For the text-containing cell, return its midpoint in [x, y] coordinate format. 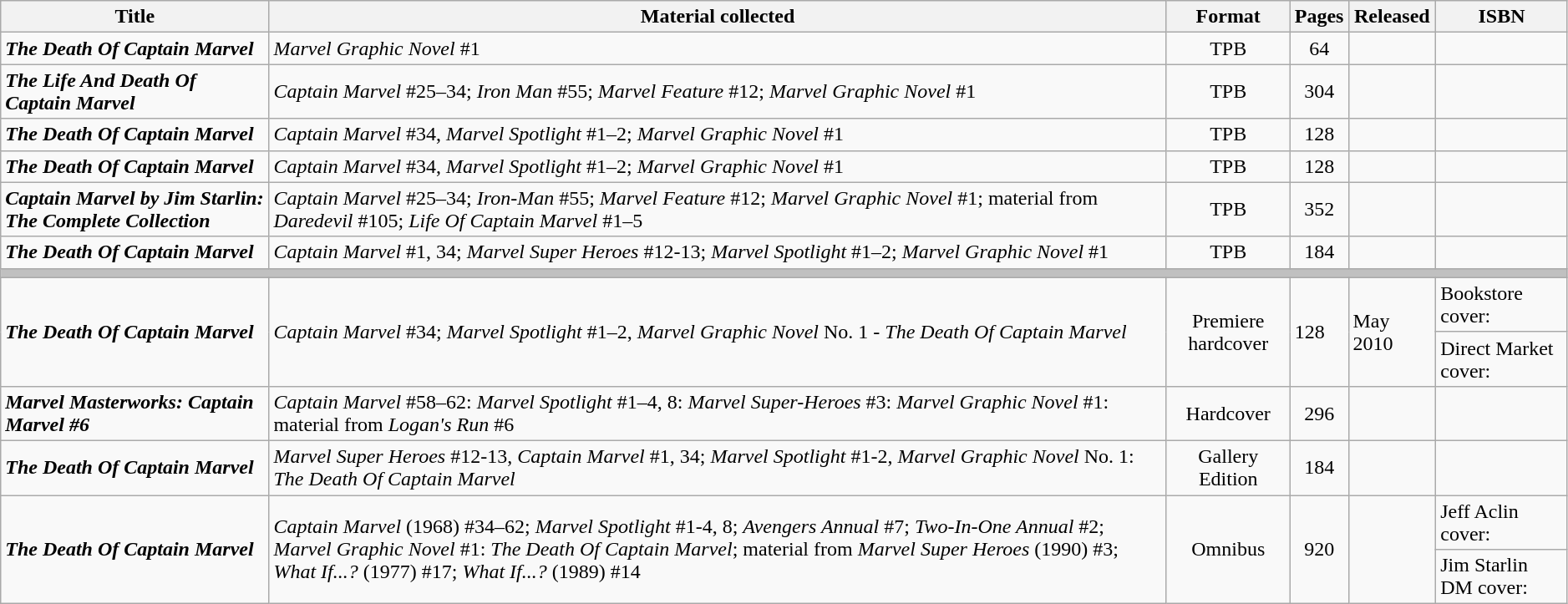
Format [1228, 17]
Premiere hardcover [1228, 332]
64 [1319, 48]
Hardcover [1228, 413]
304 [1319, 92]
Gallery Edition [1228, 468]
Captain Marvel #25–34; Iron Man #55; Marvel Feature #12; Marvel Graphic Novel #1 [718, 92]
ISBN [1502, 17]
Captain Marvel by Jim Starlin: The Complete Collection [135, 209]
296 [1319, 413]
Captain Marvel #25–34; Iron-Man #55; Marvel Feature #12; Marvel Graphic Novel #1; material from Daredevil #105; Life Of Captain Marvel #1–5 [718, 209]
Marvel Super Heroes #12-13, Captain Marvel #1, 34; Marvel Spotlight #1-2, Marvel Graphic Novel No. 1: The Death Of Captain Marvel [718, 468]
Omnibus [1228, 549]
Captain Marvel #34; Marvel Spotlight #1–2, Marvel Graphic Novel No. 1 - The Death Of Captain Marvel [718, 332]
Direct Market cover: [1502, 359]
The Life And Death Of Captain Marvel [135, 92]
Captain Marvel #58–62: Marvel Spotlight #1–4, 8: Marvel Super-Heroes #3: Marvel Graphic Novel #1: material from Logan's Run #6 [718, 413]
Material collected [718, 17]
Released [1392, 17]
Pages [1319, 17]
Marvel Graphic Novel #1 [718, 48]
352 [1319, 209]
Jeff Aclin cover: [1502, 521]
Marvel Masterworks: Captain Marvel #6 [135, 413]
Bookstore cover: [1502, 304]
Jim Starlin DM cover: [1502, 576]
Captain Marvel #1, 34; Marvel Super Heroes #12-13; Marvel Spotlight #1–2; Marvel Graphic Novel #1 [718, 252]
920 [1319, 549]
Title [135, 17]
May 2010 [1392, 332]
